Return the (x, y) coordinate for the center point of the cell that contains the specified text.  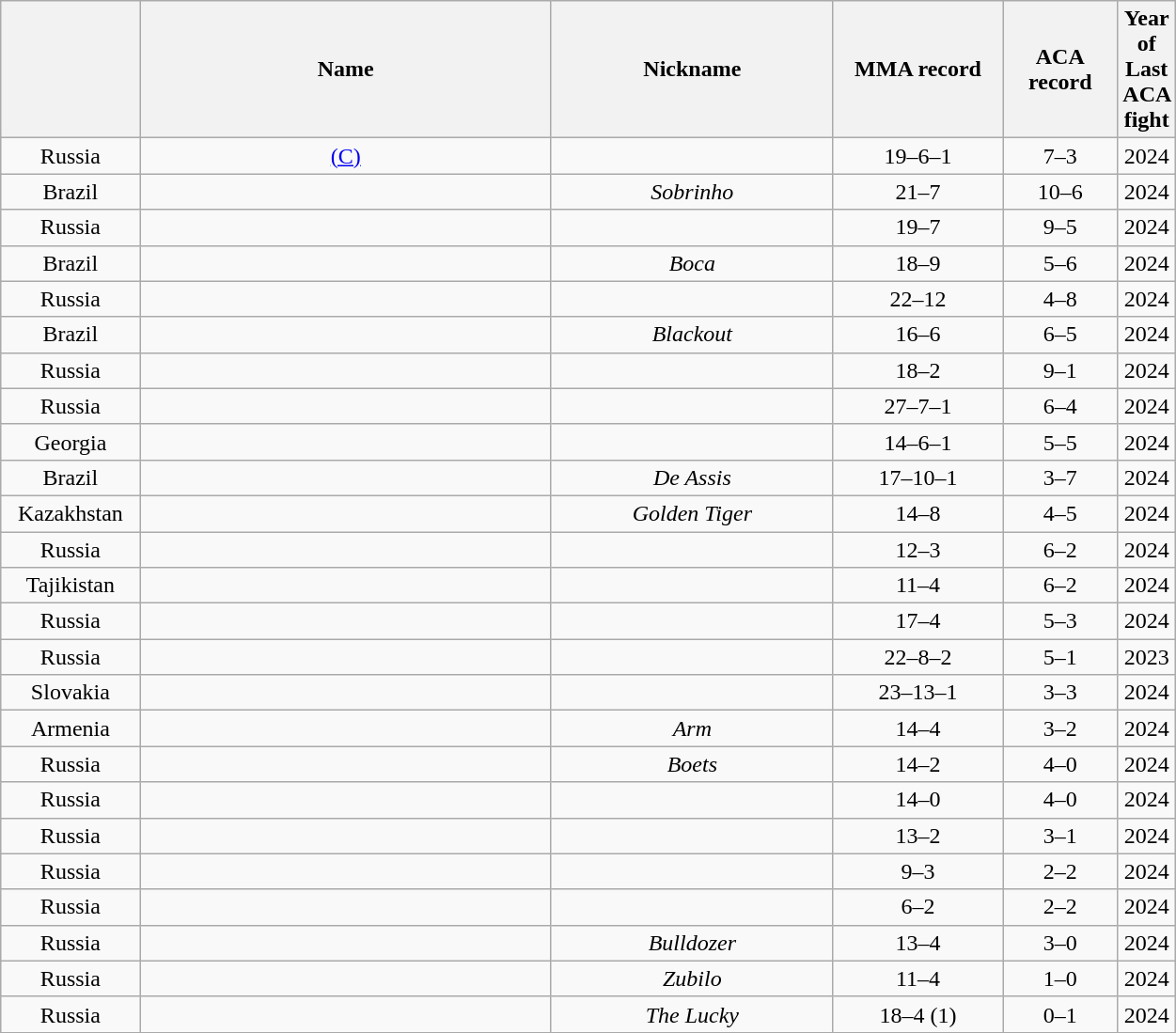
19–7 (917, 227)
10–6 (1060, 192)
Blackout (692, 335)
Bulldozer (692, 943)
14–8 (917, 513)
Name (346, 70)
De Assis (692, 477)
1–0 (1060, 978)
Golden Tiger (692, 513)
18–9 (917, 263)
27–7–1 (917, 406)
4–8 (1060, 299)
5–6 (1060, 263)
18–2 (917, 370)
Boca (692, 263)
Georgia (71, 442)
17–4 (917, 621)
Arm (692, 728)
3–1 (1060, 836)
12–3 (917, 550)
5–3 (1060, 621)
22–12 (917, 299)
9–5 (1060, 227)
Slovakia (71, 693)
5–1 (1060, 657)
14–4 (917, 728)
Year of Last ACA fight (1147, 70)
3–3 (1060, 693)
Zubilo (692, 978)
18–4 (1) (917, 1014)
14–6–1 (917, 442)
(C) (346, 156)
14–0 (917, 800)
Nickname (692, 70)
14–2 (917, 764)
Tajikistan (71, 586)
Kazakhstan (71, 513)
0–1 (1060, 1014)
ACA record (1060, 70)
13–4 (917, 943)
17–10–1 (917, 477)
19–6–1 (917, 156)
3–7 (1060, 477)
6–5 (1060, 335)
23–13–1 (917, 693)
16–6 (917, 335)
22–8–2 (917, 657)
2023 (1147, 657)
The Lucky (692, 1014)
7–3 (1060, 156)
3–0 (1060, 943)
Boets (692, 764)
9–3 (917, 871)
21–7 (917, 192)
MMA record (917, 70)
4–5 (1060, 513)
Sobrinho (692, 192)
5–5 (1060, 442)
6–4 (1060, 406)
Armenia (71, 728)
13–2 (917, 836)
9–1 (1060, 370)
3–2 (1060, 728)
